Determine the (x, y) coordinate at the center of the cell enclosing the given text.  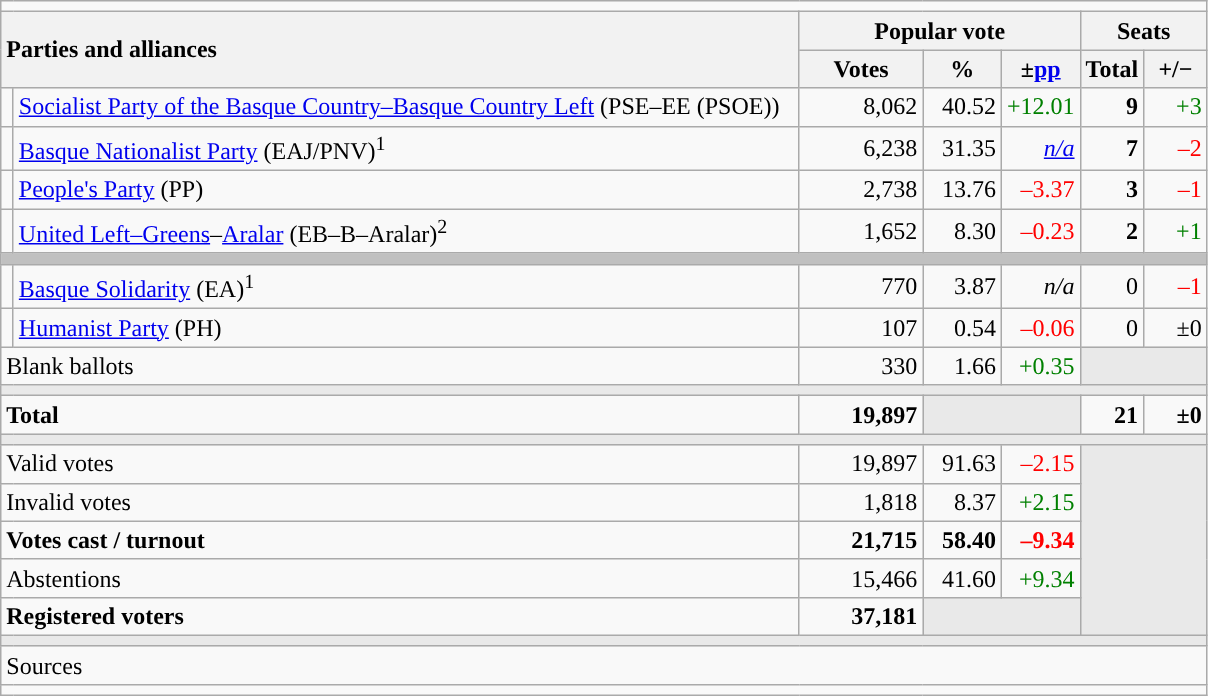
Invalid votes (400, 502)
8.37 (962, 502)
2 (1112, 232)
–0.23 (1040, 232)
Sources (604, 665)
3 (1112, 190)
+/− (1176, 69)
–9.34 (1040, 540)
7 (1112, 148)
Popular vote (940, 31)
Abstentions (400, 578)
Blank ballots (400, 366)
Socialist Party of the Basque Country–Basque Country Left (PSE–EE (PSOE)) (406, 107)
+9.34 (1040, 578)
People's Party (PP) (406, 190)
21 (1112, 415)
+3 (1176, 107)
+12.01 (1040, 107)
Votes (861, 69)
–0.06 (1040, 328)
9 (1112, 107)
+0.35 (1040, 366)
1,818 (861, 502)
0.54 (962, 328)
37,181 (861, 616)
+1 (1176, 232)
+2.15 (1040, 502)
–3.37 (1040, 190)
15,466 (861, 578)
107 (861, 328)
21,715 (861, 540)
40.52 (962, 107)
–2.15 (1040, 464)
United Left–Greens–Aralar (EB–B–Aralar)2 (406, 232)
Basque Nationalist Party (EAJ/PNV)1 (406, 148)
Seats (1144, 31)
±pp (1040, 69)
330 (861, 366)
1.66 (962, 366)
91.63 (962, 464)
2,738 (861, 190)
41.60 (962, 578)
% (962, 69)
31.35 (962, 148)
8.30 (962, 232)
Basque Solidarity (EA)1 (406, 286)
3.87 (962, 286)
Parties and alliances (400, 50)
Registered voters (400, 616)
1,652 (861, 232)
770 (861, 286)
8,062 (861, 107)
Valid votes (400, 464)
Votes cast / turnout (400, 540)
Humanist Party (PH) (406, 328)
58.40 (962, 540)
13.76 (962, 190)
–2 (1176, 148)
6,238 (861, 148)
